Pinpoint the cell where the given text exists, returning its (x, y) midpoint coordinate. 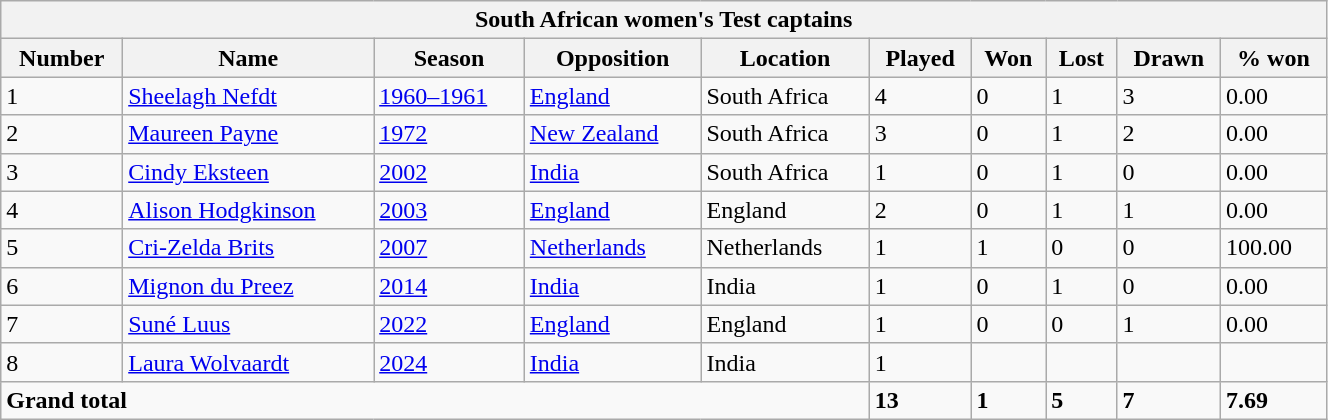
2014 (450, 286)
2003 (450, 210)
Maureen Payne (248, 134)
Alison Hodgkinson (248, 210)
Cindy Eksteen (248, 172)
% won (1273, 58)
Drawn (1168, 58)
Opposition (612, 58)
6 (62, 286)
Laura Wolvaardt (248, 362)
7.69 (1273, 400)
2024 (450, 362)
Lost (1082, 58)
Location (785, 58)
13 (920, 400)
100.00 (1273, 248)
1972 (450, 134)
Sheelagh Nefdt (248, 96)
Number (62, 58)
Mignon du Preez (248, 286)
Suné Luus (248, 324)
2007 (450, 248)
8 (62, 362)
2022 (450, 324)
Cri-Zelda Brits (248, 248)
Won (1008, 58)
Name (248, 58)
1960–1961 (450, 96)
Played (920, 58)
South African women's Test captains (664, 20)
2002 (450, 172)
Grand total (436, 400)
New Zealand (612, 134)
Season (450, 58)
